Output the [X, Y] coordinate of the center of the cell containing the given text.  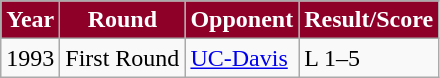
Year [30, 20]
Opponent [242, 20]
1993 [30, 58]
Result/Score [369, 20]
First Round [122, 58]
L 1–5 [369, 58]
Round [122, 20]
UC-Davis [242, 58]
